Determine the (X, Y) coordinate at the center of the cell enclosing the given text.  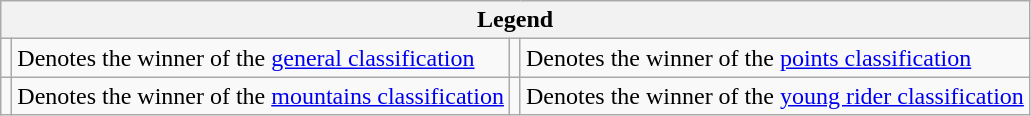
Legend (516, 20)
Denotes the winner of the mountains classification (261, 96)
Denotes the winner of the young rider classification (774, 96)
Denotes the winner of the points classification (774, 58)
Denotes the winner of the general classification (261, 58)
